Capture the cell that displays the provided text and extract its (X, Y) central coordinate. 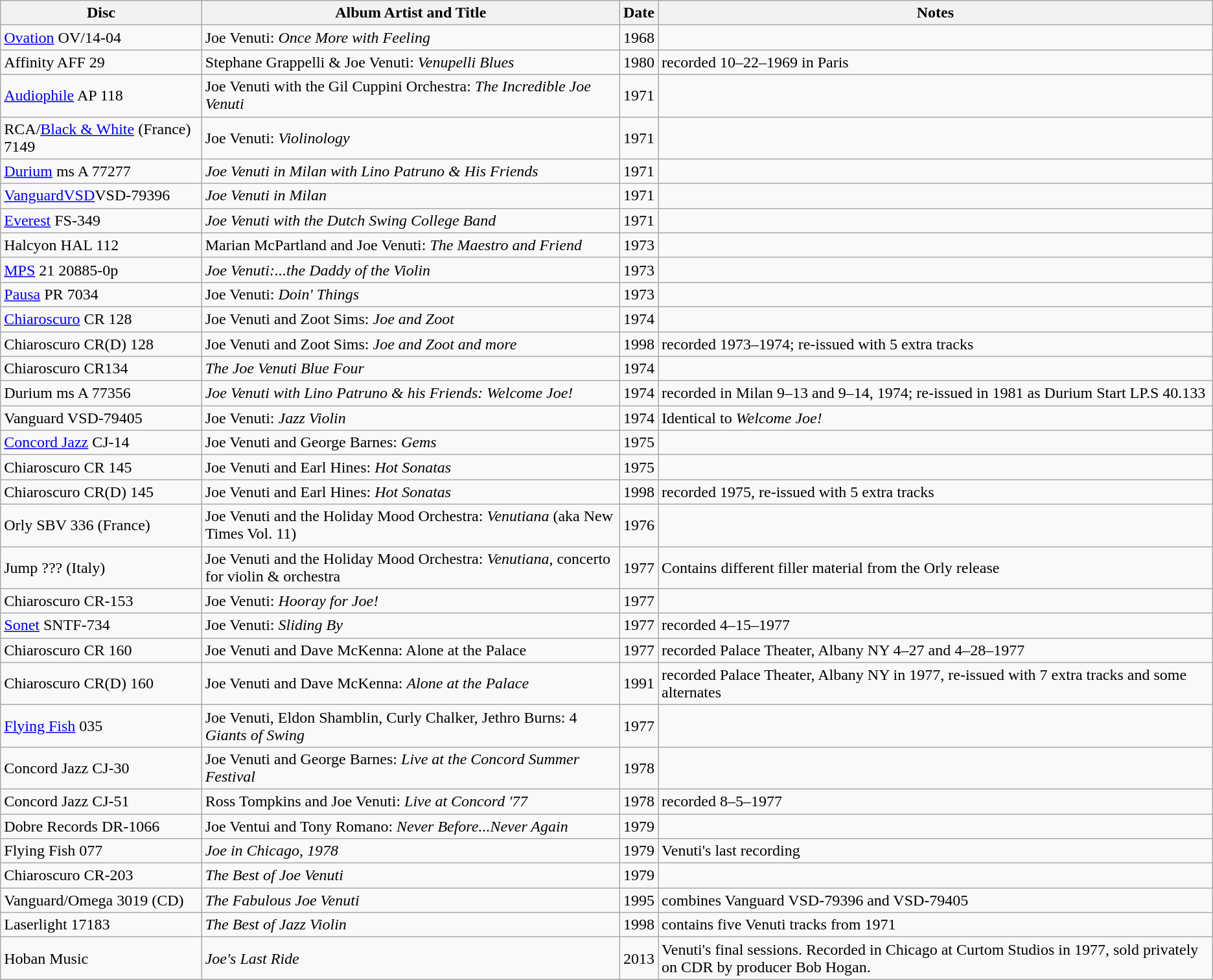
Chiaroscuro CR 145 (101, 467)
Jump ??? (Italy) (101, 568)
Halcyon HAL 112 (101, 245)
recorded 1973–1974; re-issued with 5 extra tracks (936, 344)
Joe Venuti and Zoot Sims: Joe and Zoot (411, 319)
Chiaroscuro CR 128 (101, 319)
Everest FS-349 (101, 220)
Joe Venuti in Milan (411, 196)
1980 (639, 62)
Dobre Records DR-1066 (101, 826)
Chiaroscuro CR-153 (101, 601)
Flying Fish 035 (101, 726)
RCA/Black & White (France) 7149 (101, 137)
Hoban Music (101, 958)
MPS 21 20885-0p (101, 270)
Joe Venuti with the Dutch Swing College Band (411, 220)
recorded 10–22–1969 in Paris (936, 62)
recorded 8–5–1977 (936, 801)
Joe Venuti and the Holiday Mood Orchestra: Venutiana, concerto for violin & orchestra (411, 568)
Ross Tompkins and Joe Venuti: Live at Concord '77 (411, 801)
Laserlight 17183 (101, 925)
combines Vanguard VSD-79396 and VSD-79405 (936, 900)
Notes (936, 13)
Joe Ventui and Tony Romano: Never Before...Never Again (411, 826)
Flying Fish 077 (101, 851)
Venuti's final sessions. Recorded in Chicago at Curtom Studios in 1977, sold privately on CDR by producer Bob Hogan. (936, 958)
Durium ms A 77356 (101, 393)
Joe Venuti and the Holiday Mood Orchestra: Venutiana (aka New Times Vol. 11) (411, 525)
Chiaroscuro CR134 (101, 369)
Joe Venuti:...the Daddy of the Violin (411, 270)
Vanguard/Omega 3019 (CD) (101, 900)
Joe in Chicago, 1978 (411, 851)
recorded Palace Theater, Albany NY 4–27 and 4–28–1977 (936, 650)
Durium ms A 77277 (101, 171)
Joe Venuti and George Barnes: Gems (411, 443)
Joe Venuti: Violinology (411, 137)
VanguardVSDVSD-79396 (101, 196)
Joe Venuti: Hooray for Joe! (411, 601)
Date (639, 13)
The Best of Jazz Violin (411, 925)
Vanguard VSD-79405 (101, 418)
Marian McPartland and Joe Venuti: The Maestro and Friend (411, 245)
Album Artist and Title (411, 13)
Joe Venuti with the Gil Cuppini Orchestra: The Incredible Joe Venuti (411, 96)
The Joe Venuti Blue Four (411, 369)
Chiaroscuro CR-203 (101, 876)
The Best of Joe Venuti (411, 876)
Concord Jazz CJ-51 (101, 801)
Joe Venuti with Lino Patruno & his Friends: Welcome Joe! (411, 393)
contains five Venuti tracks from 1971 (936, 925)
Sonet SNTF-734 (101, 625)
Joe Venuti and Zoot Sims: Joe and Zoot and more (411, 344)
Chiaroscuro CR(D) 160 (101, 683)
Chiaroscuro CR(D) 145 (101, 492)
Joe Venuti: Jazz Violin (411, 418)
1976 (639, 525)
Chiaroscuro CR 160 (101, 650)
1991 (639, 683)
Joe Venuti: Sliding By (411, 625)
Contains different filler material from the Orly release (936, 568)
recorded 4–15–1977 (936, 625)
Disc (101, 13)
recorded in Milan 9–13 and 9–14, 1974; re-issued in 1981 as Durium Start LP.S 40.133 (936, 393)
2013 (639, 958)
1995 (639, 900)
recorded Palace Theater, Albany NY in 1977, re-issued with 7 extra tracks and some alternates (936, 683)
Orly SBV 336 (France) (101, 525)
Affinity AFF 29 (101, 62)
Stephane Grappelli & Joe Venuti: Venupelli Blues (411, 62)
Joe's Last Ride (411, 958)
Joe Venuti in Milan with Lino Patruno & His Friends (411, 171)
1968 (639, 38)
Joe Venuti: Doin' Things (411, 294)
Identical to Welcome Joe! (936, 418)
recorded 1975, re-issued with 5 extra tracks (936, 492)
Concord Jazz CJ-30 (101, 767)
Ovation OV/14-04 (101, 38)
Concord Jazz CJ-14 (101, 443)
Joe Venuti and George Barnes: Live at the Concord Summer Festival (411, 767)
Pausa PR 7034 (101, 294)
The Fabulous Joe Venuti (411, 900)
Audiophile AP 118 (101, 96)
Joe Venuti: Once More with Feeling (411, 38)
Venuti's last recording (936, 851)
Joe Venuti, Eldon Shamblin, Curly Chalker, Jethro Burns: 4 Giants of Swing (411, 726)
Chiaroscuro CR(D) 128 (101, 344)
